From the cell containing the given text, extract its center point as [x, y] coordinate. 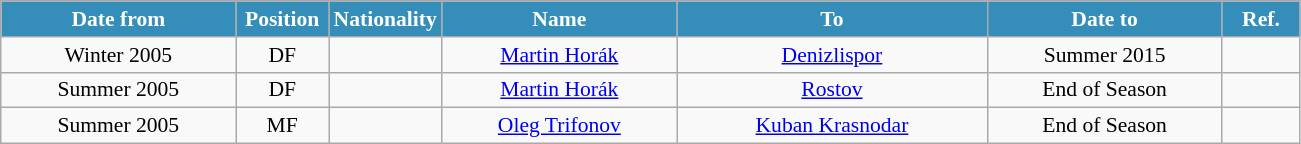
Date from [118, 19]
Nationality [384, 19]
Oleg Trifonov [560, 126]
Summer 2015 [1104, 55]
Ref. [1261, 19]
Position [282, 19]
Rostov [832, 90]
Winter 2005 [118, 55]
Denizlispor [832, 55]
Date to [1104, 19]
Name [560, 19]
MF [282, 126]
Kuban Krasnodar [832, 126]
To [832, 19]
